Extract the (x, y) coordinate from the center of the cell holding the provided text.  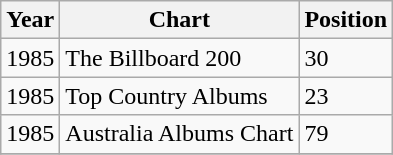
23 (346, 96)
Top Country Albums (180, 96)
The Billboard 200 (180, 58)
79 (346, 134)
Year (30, 20)
Chart (180, 20)
Australia Albums Chart (180, 134)
30 (346, 58)
Position (346, 20)
